Return (X, Y) of the center of cell containing provided text 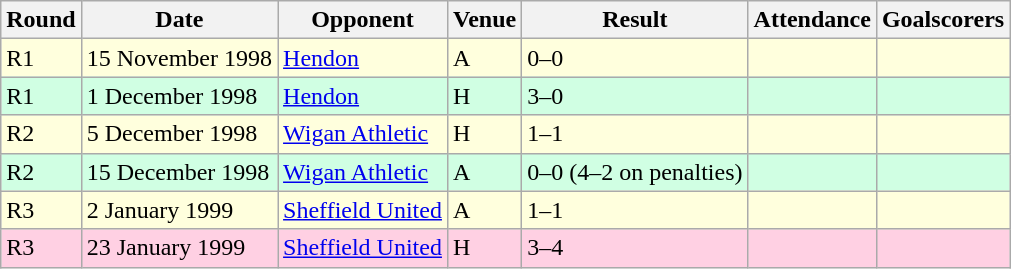
3–0 (635, 96)
Venue (484, 20)
Result (635, 20)
Date (179, 20)
0–0 (4–2 on penalties) (635, 172)
Opponent (363, 20)
1 December 1998 (179, 96)
2 January 1999 (179, 210)
23 January 1999 (179, 248)
15 December 1998 (179, 172)
Round (41, 20)
Goalscorers (942, 20)
0–0 (635, 58)
3–4 (635, 248)
5 December 1998 (179, 134)
15 November 1998 (179, 58)
Attendance (812, 20)
